Detect which cell encompasses the target text, then output its (X, Y) center coordinate. 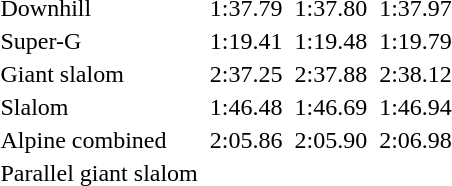
1:19.48 (331, 41)
1:46.48 (246, 107)
1:46.69 (331, 107)
2:37.25 (246, 74)
2:37.88 (331, 74)
1:19.41 (246, 41)
2:05.90 (331, 140)
2:05.86 (246, 140)
